Return (X, Y) of the center of cell containing provided text 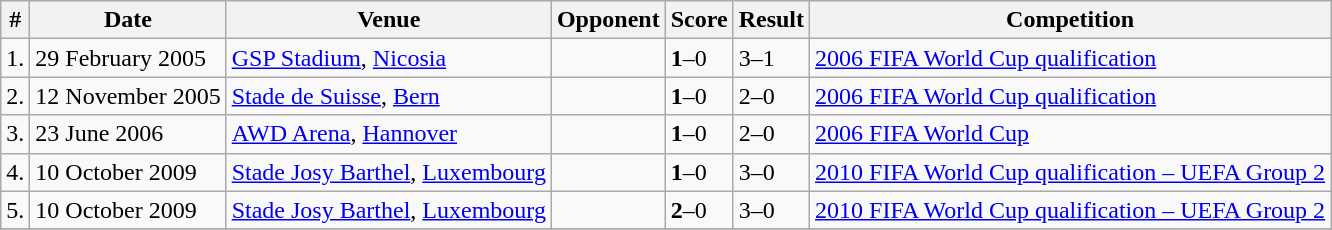
AWD Arena, Hannover (388, 134)
5. (16, 210)
Score (699, 20)
3–1 (771, 58)
4. (16, 172)
Opponent (608, 20)
2. (16, 96)
GSP Stadium, Nicosia (388, 58)
Stade de Suisse, Bern (388, 96)
2006 FIFA World Cup (1070, 134)
Venue (388, 20)
Result (771, 20)
12 November 2005 (128, 96)
1. (16, 58)
3. (16, 134)
29 February 2005 (128, 58)
23 June 2006 (128, 134)
Competition (1070, 20)
# (16, 20)
Date (128, 20)
